Find where the given text appears and provide that cell's center as (X, Y) coordinate. 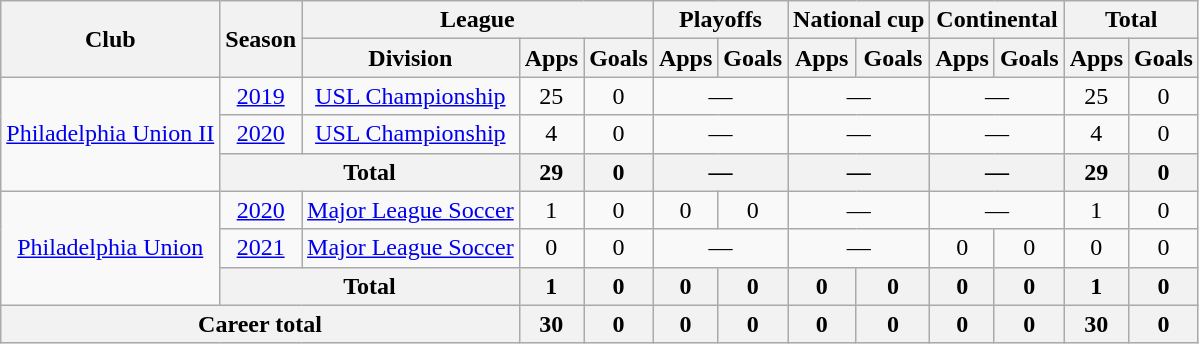
Career total (260, 324)
Philadelphia Union II (110, 134)
National cup (859, 20)
2019 (261, 96)
Continental (997, 20)
2021 (261, 248)
Philadelphia Union (110, 248)
League (478, 20)
Playoffs (720, 20)
Season (261, 39)
Club (110, 39)
Division (411, 58)
